Return (x, y) of the center of cell containing provided text 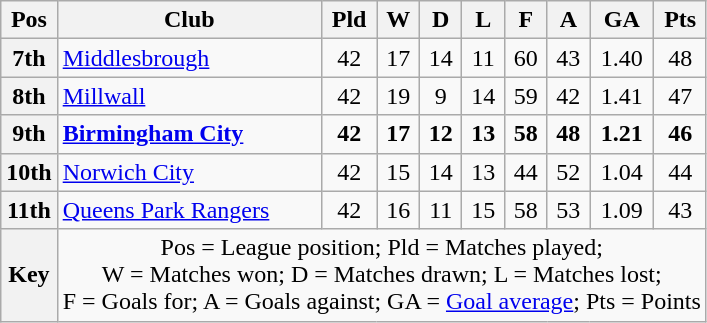
9th (29, 134)
Queens Park Rangers (189, 210)
1.40 (622, 58)
11th (29, 210)
10th (29, 172)
47 (680, 96)
59 (526, 96)
16 (398, 210)
Club (189, 20)
Pld (349, 20)
W (398, 20)
52 (568, 172)
F (526, 20)
Middlesbrough (189, 58)
A (568, 20)
GA (622, 20)
Pos (29, 20)
8th (29, 96)
L (484, 20)
7th (29, 58)
1.21 (622, 134)
Norwich City (189, 172)
Pts (680, 20)
19 (398, 96)
1.04 (622, 172)
Key (29, 275)
60 (526, 58)
12 (440, 134)
Millwall (189, 96)
9 (440, 96)
Birmingham City (189, 134)
46 (680, 134)
1.41 (622, 96)
D (440, 20)
1.09 (622, 210)
53 (568, 210)
